Return [x, y] of the center of cell containing provided text 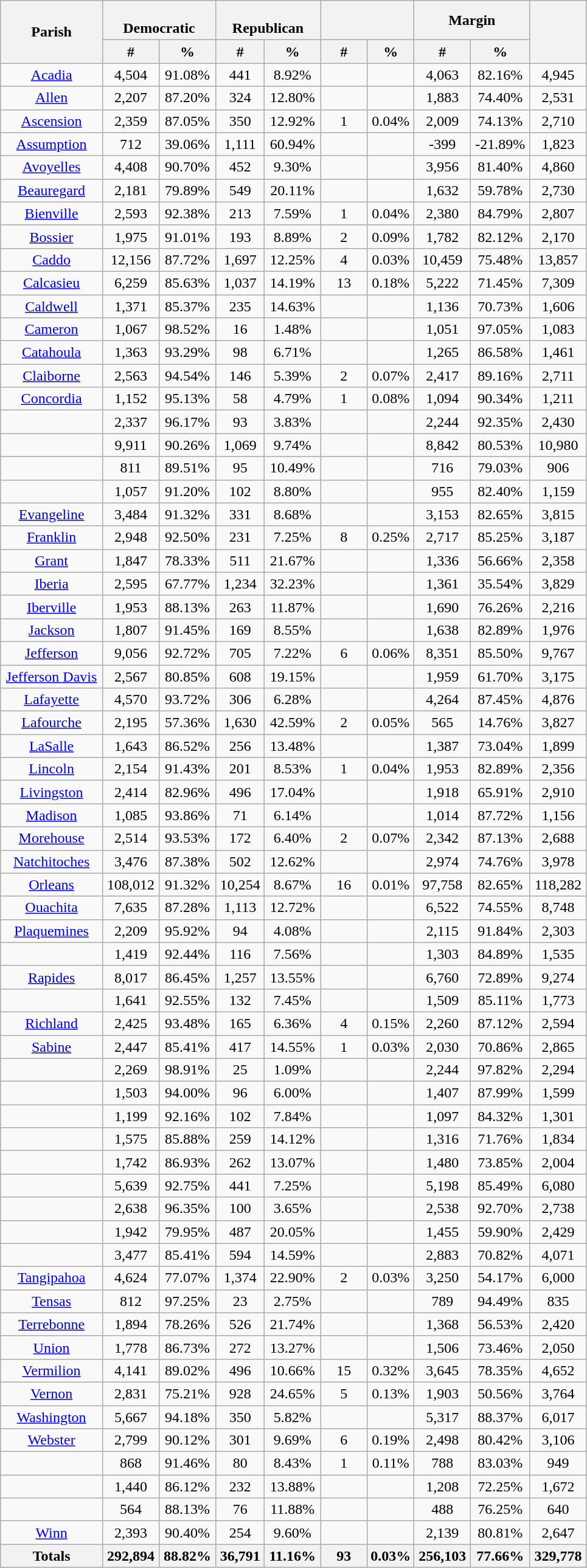
9,911 [130, 445]
92.38% [187, 213]
0.15% [391, 1023]
Jefferson [52, 653]
1,387 [443, 746]
2,170 [558, 237]
54.17% [500, 1278]
24.65% [293, 1394]
2,638 [130, 1209]
72.89% [500, 977]
80.42% [500, 1440]
71 [240, 815]
2,948 [130, 537]
292,894 [130, 1556]
502 [240, 862]
165 [240, 1023]
2,563 [130, 376]
3,764 [558, 1394]
2,414 [130, 792]
1,199 [130, 1116]
85.25% [500, 537]
2,207 [130, 98]
1,918 [443, 792]
9,767 [558, 653]
1,368 [443, 1324]
301 [240, 1440]
Franklin [52, 537]
13.27% [293, 1347]
324 [240, 98]
39.06% [187, 144]
59.78% [500, 190]
Iberia [52, 584]
1,959 [443, 677]
1,899 [558, 746]
8.80% [293, 491]
80 [240, 1463]
65.91% [500, 792]
2,260 [443, 1023]
564 [130, 1510]
61.70% [500, 677]
6,017 [558, 1417]
1.48% [293, 330]
2,393 [130, 1533]
1,085 [130, 815]
9.74% [293, 445]
2,359 [130, 121]
88.82% [187, 1556]
2,216 [558, 607]
716 [443, 468]
9.69% [293, 1440]
92.44% [187, 954]
32.23% [293, 584]
89.02% [187, 1370]
8,842 [443, 445]
2,710 [558, 121]
1,208 [443, 1487]
1,159 [558, 491]
565 [443, 723]
Union [52, 1347]
1,069 [240, 445]
5.82% [293, 1417]
812 [130, 1301]
9,056 [130, 653]
97,758 [443, 885]
12.72% [293, 908]
1,942 [130, 1232]
3,827 [558, 723]
5,198 [443, 1186]
5,317 [443, 1417]
1,111 [240, 144]
2,356 [558, 769]
12.25% [293, 260]
116 [240, 954]
97.82% [500, 1070]
92.16% [187, 1116]
169 [240, 630]
80.53% [500, 445]
83.03% [500, 1463]
1,782 [443, 237]
Parish [52, 32]
3,645 [443, 1370]
1,265 [443, 353]
1,407 [443, 1093]
Democratic [159, 21]
98.91% [187, 1070]
Orleans [52, 885]
74.40% [500, 98]
Jackson [52, 630]
89.16% [500, 376]
2,807 [558, 213]
79.89% [187, 190]
92.50% [187, 537]
100 [240, 1209]
6,522 [443, 908]
146 [240, 376]
0.32% [391, 1370]
78.26% [187, 1324]
85.49% [500, 1186]
235 [240, 306]
201 [240, 769]
81.40% [500, 167]
7,635 [130, 908]
10,254 [240, 885]
11.87% [293, 607]
4,860 [558, 167]
4,071 [558, 1255]
20.05% [293, 1232]
1,014 [443, 815]
84.89% [500, 954]
1,211 [558, 399]
95 [240, 468]
78.35% [500, 1370]
94.00% [187, 1093]
2,430 [558, 422]
1,606 [558, 306]
2,910 [558, 792]
4,408 [130, 167]
Caddo [52, 260]
1,336 [443, 561]
6.36% [293, 1023]
2,593 [130, 213]
87.45% [500, 700]
487 [240, 1232]
1,113 [240, 908]
Concordia [52, 399]
2,425 [130, 1023]
70.82% [500, 1255]
4.79% [293, 399]
91.46% [187, 1463]
12.62% [293, 862]
93.29% [187, 353]
17.04% [293, 792]
3,978 [558, 862]
10,980 [558, 445]
74.55% [500, 908]
1,773 [558, 1000]
87.05% [187, 121]
1,632 [443, 190]
73.85% [500, 1162]
0.08% [391, 399]
94 [240, 931]
1,067 [130, 330]
1,894 [130, 1324]
86.45% [187, 977]
Sabine [52, 1046]
1,051 [443, 330]
2,567 [130, 677]
2,050 [558, 1347]
94.18% [187, 1417]
97.25% [187, 1301]
1,371 [130, 306]
21.74% [293, 1324]
19.15% [293, 677]
Cameron [52, 330]
712 [130, 144]
9,274 [558, 977]
86.73% [187, 1347]
Madison [52, 815]
86.52% [187, 746]
329,778 [558, 1556]
78.33% [187, 561]
76.25% [500, 1510]
Bienville [52, 213]
2,115 [443, 931]
Claiborne [52, 376]
Lafourche [52, 723]
594 [240, 1255]
3,476 [130, 862]
1,455 [443, 1232]
5,667 [130, 1417]
256,103 [443, 1556]
80.81% [500, 1533]
10.66% [293, 1370]
4,876 [558, 700]
23 [240, 1301]
1,361 [443, 584]
4,504 [130, 75]
2,531 [558, 98]
2,688 [558, 838]
1,599 [558, 1093]
72.25% [500, 1487]
Winn [52, 1533]
1,807 [130, 630]
95.92% [187, 931]
Ascension [52, 121]
2,730 [558, 190]
86.58% [500, 353]
1,976 [558, 630]
3,477 [130, 1255]
8.43% [293, 1463]
1,672 [558, 1487]
1,316 [443, 1139]
56.53% [500, 1324]
86.12% [187, 1487]
1,742 [130, 1162]
79.03% [500, 468]
3,829 [558, 584]
262 [240, 1162]
14.59% [293, 1255]
8.92% [293, 75]
84.79% [500, 213]
Bossier [52, 237]
60.94% [293, 144]
108,012 [130, 885]
0.13% [391, 1394]
91.43% [187, 769]
868 [130, 1463]
254 [240, 1533]
95.13% [187, 399]
89.51% [187, 468]
2,303 [558, 931]
1,301 [558, 1116]
-399 [443, 144]
8 [344, 537]
2.75% [293, 1301]
82.40% [500, 491]
20.11% [293, 190]
Livingston [52, 792]
7.84% [293, 1116]
0.18% [391, 283]
1,847 [130, 561]
25 [240, 1070]
Calcasieu [52, 283]
1,509 [443, 1000]
87.13% [500, 838]
306 [240, 700]
14.19% [293, 283]
1,257 [240, 977]
59.90% [500, 1232]
213 [240, 213]
22.90% [293, 1278]
9.30% [293, 167]
11.16% [293, 1556]
12.80% [293, 98]
85.37% [187, 306]
91.84% [500, 931]
93.53% [187, 838]
90.12% [187, 1440]
58 [240, 399]
1,643 [130, 746]
4,945 [558, 75]
14.12% [293, 1139]
93.72% [187, 700]
1,975 [130, 237]
1,303 [443, 954]
73.46% [500, 1347]
2,595 [130, 584]
Lafayette [52, 700]
2,738 [558, 1209]
1,883 [443, 98]
Washington [52, 1417]
6,760 [443, 977]
87.20% [187, 98]
Margin [472, 21]
1,057 [130, 491]
Lincoln [52, 769]
87.28% [187, 908]
Webster [52, 1440]
Rapides [52, 977]
4,264 [443, 700]
82.12% [500, 237]
2,380 [443, 213]
2,447 [130, 1046]
70.86% [500, 1046]
2,294 [558, 1070]
4,652 [558, 1370]
955 [443, 491]
526 [240, 1324]
231 [240, 537]
71.76% [500, 1139]
94.54% [187, 376]
85.50% [500, 653]
13.55% [293, 977]
93.48% [187, 1023]
92.55% [187, 1000]
2,538 [443, 1209]
LaSalle [52, 746]
96 [240, 1093]
1,778 [130, 1347]
2,004 [558, 1162]
0.11% [391, 1463]
94.49% [500, 1301]
Terrebonne [52, 1324]
Totals [52, 1556]
90.34% [500, 399]
36,791 [240, 1556]
3,106 [558, 1440]
6,080 [558, 1186]
0.01% [391, 885]
Allen [52, 98]
Tensas [52, 1301]
75.21% [187, 1394]
5 [344, 1394]
3,484 [130, 514]
8.55% [293, 630]
1,156 [558, 815]
3,250 [443, 1278]
6.00% [293, 1093]
1,083 [558, 330]
76.26% [500, 607]
77.66% [500, 1556]
1,152 [130, 399]
6,259 [130, 283]
1,419 [130, 954]
3,153 [443, 514]
2,417 [443, 376]
8.67% [293, 885]
2,865 [558, 1046]
788 [443, 1463]
2,647 [558, 1533]
98 [240, 353]
96.17% [187, 422]
193 [240, 237]
1,903 [443, 1394]
Vermilion [52, 1370]
71.45% [500, 283]
331 [240, 514]
4.08% [293, 931]
2,831 [130, 1394]
87.99% [500, 1093]
4,063 [443, 75]
85.11% [500, 1000]
87.12% [500, 1023]
1,503 [130, 1093]
Avoyelles [52, 167]
640 [558, 1510]
2,030 [443, 1046]
73.04% [500, 746]
50.56% [500, 1394]
82.16% [500, 75]
14.63% [293, 306]
608 [240, 677]
87.38% [187, 862]
98.52% [187, 330]
259 [240, 1139]
4,570 [130, 700]
91.08% [187, 75]
86.93% [187, 1162]
256 [240, 746]
1,630 [240, 723]
1,506 [443, 1347]
2,209 [130, 931]
7.56% [293, 954]
8,351 [443, 653]
12,156 [130, 260]
1,823 [558, 144]
Richland [52, 1023]
1,461 [558, 353]
77.07% [187, 1278]
0.06% [391, 653]
1,535 [558, 954]
1,374 [240, 1278]
91.45% [187, 630]
Tangipahoa [52, 1278]
2,883 [443, 1255]
2,009 [443, 121]
7.22% [293, 653]
2,337 [130, 422]
Vernon [52, 1394]
Assumption [52, 144]
928 [240, 1394]
2,139 [443, 1533]
2,429 [558, 1232]
2,181 [130, 190]
5,222 [443, 283]
417 [240, 1046]
13.88% [293, 1487]
8,017 [130, 977]
90.70% [187, 167]
14.76% [500, 723]
0.25% [391, 537]
Natchitoches [52, 862]
21.67% [293, 561]
74.13% [500, 121]
3.83% [293, 422]
272 [240, 1347]
232 [240, 1487]
118,282 [558, 885]
80.85% [187, 677]
3,187 [558, 537]
10.49% [293, 468]
90.40% [187, 1533]
42.59% [293, 723]
7,309 [558, 283]
13 [344, 283]
Ouachita [52, 908]
9.60% [293, 1533]
2,498 [443, 1440]
10,459 [443, 260]
75.48% [500, 260]
1,834 [558, 1139]
8.53% [293, 769]
Caldwell [52, 306]
4,141 [130, 1370]
92.72% [187, 653]
Evangeline [52, 514]
Beauregard [52, 190]
2,154 [130, 769]
74.76% [500, 862]
2,420 [558, 1324]
835 [558, 1301]
91.20% [187, 491]
12.92% [293, 121]
1,575 [130, 1139]
6.71% [293, 353]
6.14% [293, 815]
96.35% [187, 1209]
2,711 [558, 376]
6,000 [558, 1278]
56.66% [500, 561]
5,639 [130, 1186]
2,342 [443, 838]
1,094 [443, 399]
57.36% [187, 723]
949 [558, 1463]
97.05% [500, 330]
93.86% [187, 815]
88.37% [500, 1417]
132 [240, 1000]
91.01% [187, 237]
6.28% [293, 700]
Grant [52, 561]
172 [240, 838]
Catahoula [52, 353]
6.40% [293, 838]
Republican [268, 21]
8.68% [293, 514]
1,234 [240, 584]
452 [240, 167]
15 [344, 1370]
84.32% [500, 1116]
3,956 [443, 167]
11.88% [293, 1510]
1,097 [443, 1116]
789 [443, 1301]
263 [240, 607]
-21.89% [500, 144]
79.95% [187, 1232]
2,974 [443, 862]
0.09% [391, 237]
70.73% [500, 306]
Iberville [52, 607]
35.54% [500, 584]
67.77% [187, 584]
13,857 [558, 260]
92.75% [187, 1186]
705 [240, 653]
1,136 [443, 306]
13.07% [293, 1162]
549 [240, 190]
2,195 [130, 723]
3,815 [558, 514]
92.70% [500, 1209]
Jefferson Davis [52, 677]
1,480 [443, 1162]
5.39% [293, 376]
Acadia [52, 75]
0.19% [391, 1440]
1,641 [130, 1000]
1,440 [130, 1487]
4,624 [130, 1278]
8.89% [293, 237]
1,037 [240, 283]
3,175 [558, 677]
3.65% [293, 1209]
0.05% [391, 723]
90.26% [187, 445]
906 [558, 468]
7.45% [293, 1000]
76 [240, 1510]
7.59% [293, 213]
2,594 [558, 1023]
1,638 [443, 630]
13.48% [293, 746]
85.88% [187, 1139]
82.96% [187, 792]
85.63% [187, 283]
1,363 [130, 353]
2,358 [558, 561]
1.09% [293, 1070]
2,514 [130, 838]
Plaquemines [52, 931]
14.55% [293, 1046]
488 [443, 1510]
Morehouse [52, 838]
2,799 [130, 1440]
2,269 [130, 1070]
511 [240, 561]
811 [130, 468]
1,690 [443, 607]
1,697 [240, 260]
8,748 [558, 908]
92.35% [500, 422]
2,717 [443, 537]
